Identify which cell holds the provided text, then report its [X, Y] central coordinate. 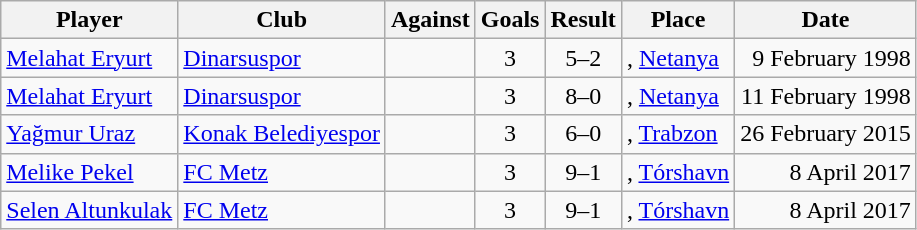
Yağmur Uraz [90, 134]
Selen Altunkulak [90, 210]
Club [282, 20]
Date [826, 20]
26 February 2015 [826, 134]
Konak Belediyespor [282, 134]
11 February 1998 [826, 96]
5–2 [583, 58]
Against [430, 20]
Player [90, 20]
, Trabzon [678, 134]
Result [583, 20]
8–0 [583, 96]
Place [678, 20]
6–0 [583, 134]
Goals [510, 20]
9 February 1998 [826, 58]
Melike Pekel [90, 172]
